Output the [x, y] coordinate of the center of the cell containing the given text.  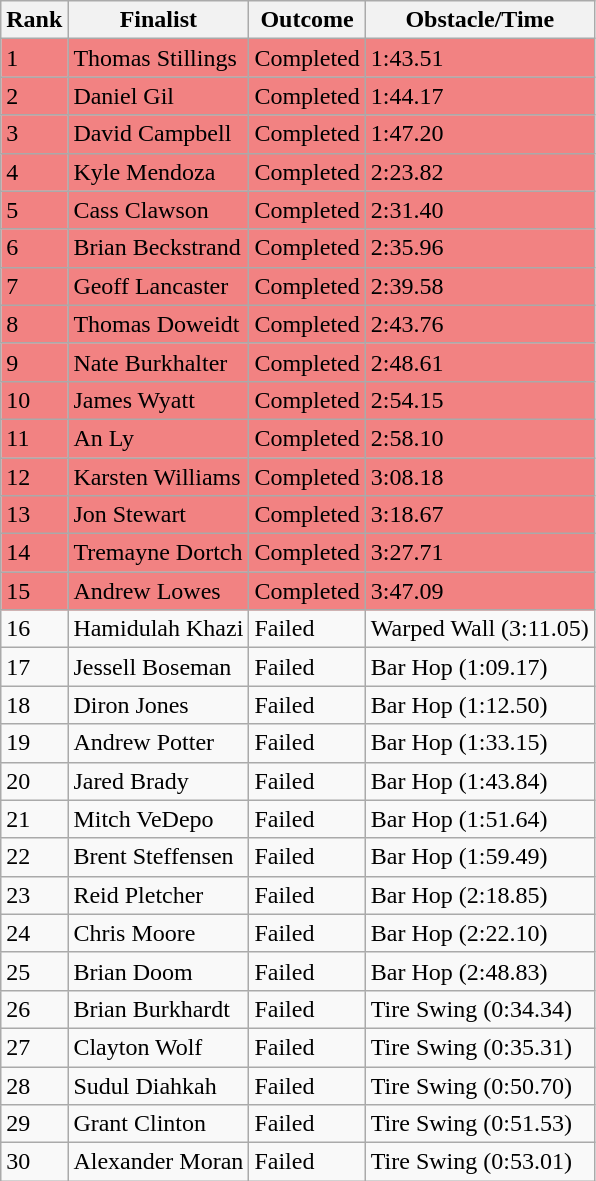
Mitch VeDepo [158, 819]
Daniel Gil [158, 96]
Kyle Mendoza [158, 172]
Tire Swing (0:51.53) [480, 1124]
2:31.40 [480, 210]
Brian Beckstrand [158, 248]
1:47.20 [480, 134]
Brian Burkhardt [158, 1009]
11 [34, 438]
Bar Hop (2:22.10) [480, 933]
26 [34, 1009]
12 [34, 477]
Thomas Stillings [158, 58]
1:44.17 [480, 96]
2 [34, 96]
6 [34, 248]
Alexander Moran [158, 1162]
Bar Hop (2:48.83) [480, 971]
James Wyatt [158, 400]
Jared Brady [158, 781]
7 [34, 286]
Chris Moore [158, 933]
3 [34, 134]
Bar Hop (1:33.15) [480, 743]
Tire Swing (0:50.70) [480, 1085]
Grant Clinton [158, 1124]
5 [34, 210]
Finalist [158, 20]
Jessell Boseman [158, 667]
22 [34, 857]
Hamidulah Khazi [158, 629]
Bar Hop (1:12.50) [480, 705]
24 [34, 933]
3:27.71 [480, 553]
Geoff Lancaster [158, 286]
Nate Burkhalter [158, 362]
18 [34, 705]
An Ly [158, 438]
Tire Swing (0:53.01) [480, 1162]
9 [34, 362]
Bar Hop (1:51.64) [480, 819]
2:23.82 [480, 172]
1 [34, 58]
29 [34, 1124]
Karsten Williams [158, 477]
30 [34, 1162]
2:43.76 [480, 324]
13 [34, 515]
David Campbell [158, 134]
Obstacle/Time [480, 20]
Warped Wall (3:11.05) [480, 629]
Diron Jones [158, 705]
3:18.67 [480, 515]
2:39.58 [480, 286]
19 [34, 743]
28 [34, 1085]
2:48.61 [480, 362]
17 [34, 667]
4 [34, 172]
Rank [34, 20]
Brent Steffensen [158, 857]
Jon Stewart [158, 515]
Brian Doom [158, 971]
8 [34, 324]
25 [34, 971]
Outcome [307, 20]
Clayton Wolf [158, 1047]
Tremayne Dortch [158, 553]
21 [34, 819]
Reid Pletcher [158, 895]
Tire Swing (0:35.31) [480, 1047]
Thomas Doweidt [158, 324]
Bar Hop (2:18.85) [480, 895]
20 [34, 781]
Bar Hop (1:59.49) [480, 857]
Bar Hop (1:43.84) [480, 781]
16 [34, 629]
2:58.10 [480, 438]
27 [34, 1047]
15 [34, 591]
Cass Clawson [158, 210]
Andrew Lowes [158, 591]
Bar Hop (1:09.17) [480, 667]
2:54.15 [480, 400]
Andrew Potter [158, 743]
1:43.51 [480, 58]
Sudul Diahkah [158, 1085]
23 [34, 895]
Tire Swing (0:34.34) [480, 1009]
3:47.09 [480, 591]
2:35.96 [480, 248]
3:08.18 [480, 477]
10 [34, 400]
14 [34, 553]
